From the cell containing the given text, extract its center point as [X, Y] coordinate. 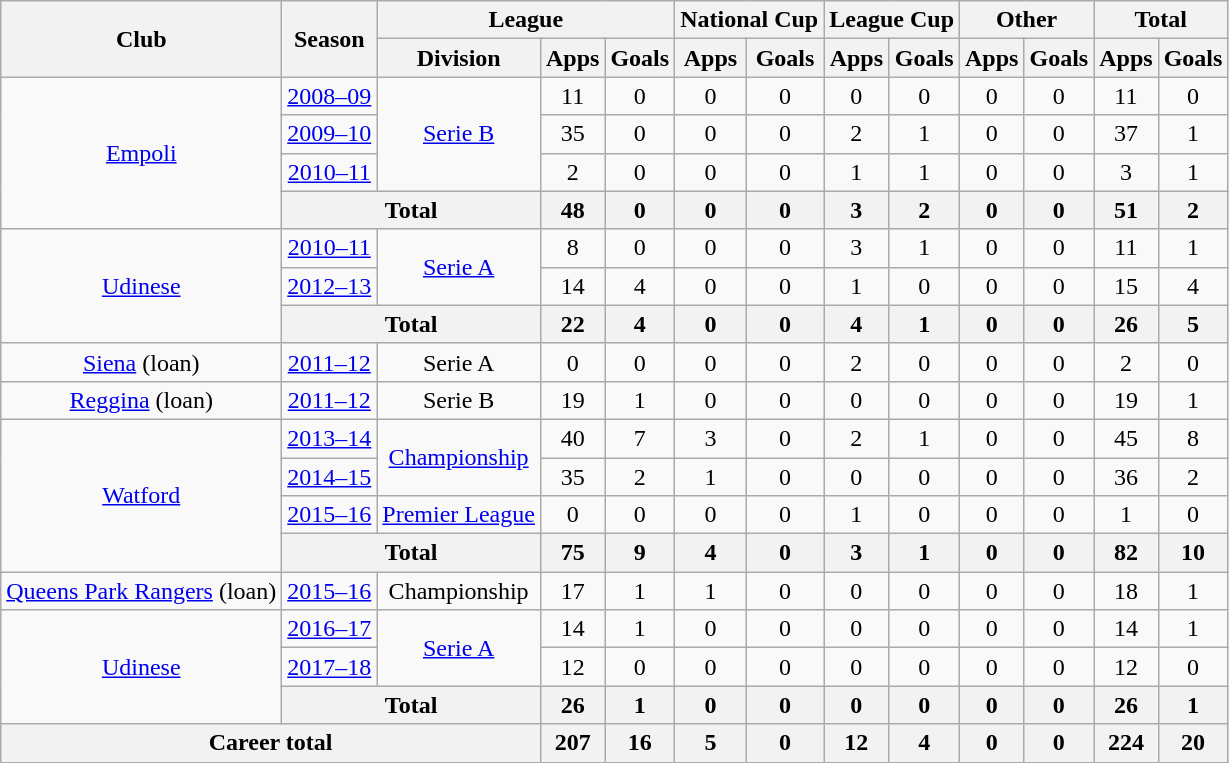
36 [1126, 477]
10 [1193, 553]
Reggina (loan) [142, 400]
2009–10 [330, 134]
15 [1126, 286]
League [526, 20]
16 [640, 743]
17 [572, 591]
Empoli [142, 153]
2008–09 [330, 96]
Club [142, 39]
Queens Park Rangers (loan) [142, 591]
9 [640, 553]
51 [1126, 210]
2014–15 [330, 477]
League Cup [892, 20]
48 [572, 210]
7 [640, 438]
75 [572, 553]
22 [572, 324]
37 [1126, 134]
Career total [271, 743]
82 [1126, 553]
National Cup [750, 20]
Siena (loan) [142, 362]
Season [330, 39]
207 [572, 743]
20 [1193, 743]
45 [1126, 438]
2016–17 [330, 629]
224 [1126, 743]
Watford [142, 495]
Other [1027, 20]
40 [572, 438]
2012–13 [330, 286]
Premier League [459, 515]
2017–18 [330, 667]
2013–14 [330, 438]
18 [1126, 591]
Division [459, 58]
